Detect which cell encompasses the target text, then output its [x, y] center coordinate. 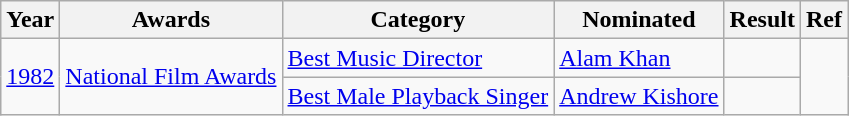
Best Music Director [418, 58]
Result [762, 20]
Year [30, 20]
1982 [30, 77]
Nominated [639, 20]
Andrew Kishore [639, 96]
National Film Awards [171, 77]
Category [418, 20]
Best Male Playback Singer [418, 96]
Ref [824, 20]
Alam Khan [639, 58]
Awards [171, 20]
